Return the [x, y] coordinate for the center point of the cell that contains the specified text.  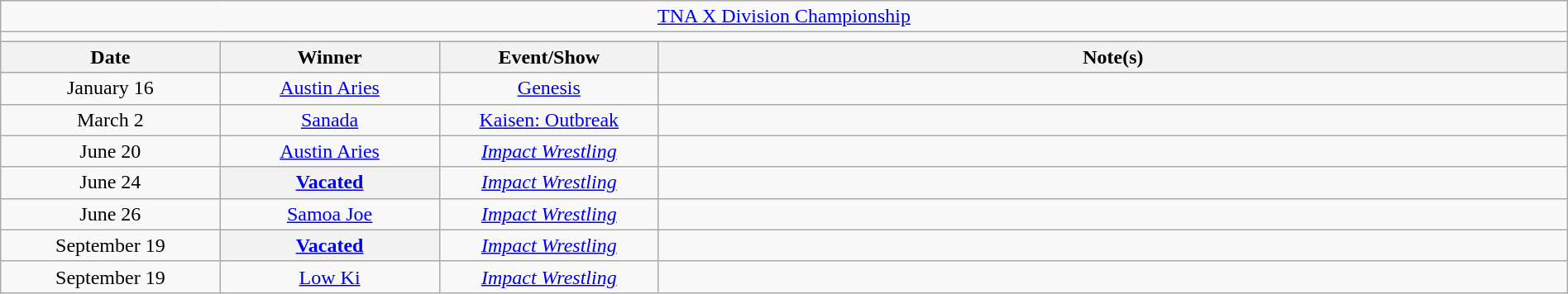
Winner [329, 57]
Kaisen: Outbreak [549, 120]
Note(s) [1113, 57]
Samoa Joe [329, 214]
TNA X Division Championship [784, 17]
June 24 [111, 183]
January 16 [111, 88]
Event/Show [549, 57]
Date [111, 57]
June 20 [111, 151]
Genesis [549, 88]
Low Ki [329, 277]
March 2 [111, 120]
Sanada [329, 120]
June 26 [111, 214]
